Capture the cell that displays the provided text and extract its [X, Y] central coordinate. 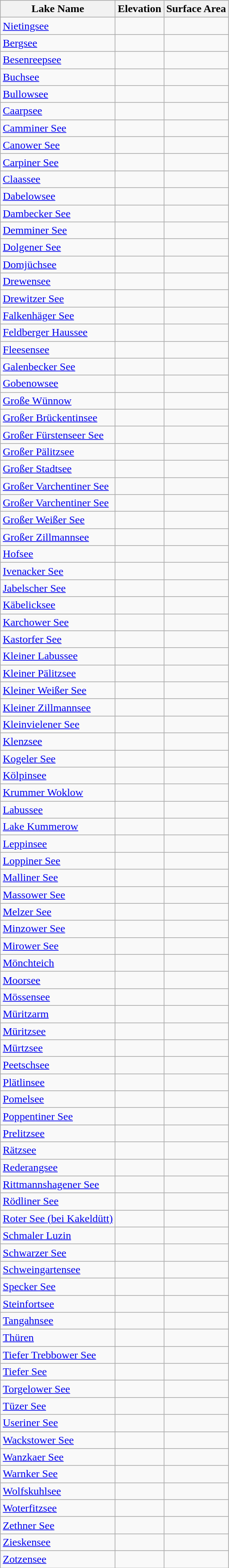
Surface Area [196, 9]
Useriner See [58, 1423]
Große Wünnow [58, 401]
Tiefer See [58, 1372]
Roter See (bei Kakeldütt) [58, 1218]
Bullowsee [58, 94]
Domjüchsee [58, 265]
Woterfitzsee [58, 1508]
Müritzsee [58, 1031]
Kleiner Labussee [58, 656]
Fleesensee [58, 350]
Pomelsee [58, 1099]
Großer Stadtsee [58, 469]
Zieskensee [58, 1542]
Zethner See [58, 1525]
Großer Weißer See [58, 520]
Dabelowsee [58, 196]
Prelitzsee [58, 1133]
Kleiner Zillmannsee [58, 707]
Klenzsee [58, 741]
Mürtzsee [58, 1048]
Lake Name [58, 9]
Rittmannshagener See [58, 1184]
Moorsee [58, 980]
Falkenhäger See [58, 316]
Drewitzer See [58, 299]
Großer Fürstenseer See [58, 435]
Tüzer See [58, 1406]
Schweingartensee [58, 1269]
Loppiner See [58, 861]
Tiefer Trebbower See [58, 1355]
Großer Zillmannsee [58, 537]
Kölpinsee [58, 776]
Mönchteich [58, 963]
Peetschsee [58, 1065]
Labussee [58, 810]
Dolgener See [58, 248]
Steinfortsee [58, 1304]
Claassee [58, 179]
Schwarzer See [58, 1252]
Schmaler Luzin [58, 1235]
Mirower See [58, 946]
Drewensee [58, 282]
Specker See [58, 1286]
Nietingsee [58, 26]
Poppentiner See [58, 1116]
Malliner See [58, 878]
Kleiner Pälitzsee [58, 673]
Großer Pälitzsee [58, 452]
Wanzkaer See [58, 1457]
Bergsee [58, 43]
Rödliner See [58, 1201]
Feldberger Haussee [58, 333]
Gobenowsee [58, 384]
Rederangsee [58, 1167]
Dambecker See [58, 214]
Kleinvielener See [58, 724]
Thüren [58, 1338]
Müritzarm [58, 1014]
Jabelscher See [58, 588]
Mössensee [58, 997]
Lake Kummerow [58, 827]
Plätlinsee [58, 1082]
Torgelower See [58, 1389]
Caarpsee [58, 111]
Kastorfer See [58, 639]
Canower See [58, 145]
Elevation [140, 9]
Besenreepsee [58, 60]
Minzower See [58, 929]
Großer Brückentinsee [58, 418]
Hofsee [58, 554]
Carpiner See [58, 162]
Krummer Woklow [58, 793]
Buchsee [58, 77]
Demminer See [58, 231]
Kleiner Weißer See [58, 690]
Leppinsee [58, 844]
Ivenacker See [58, 571]
Melzer See [58, 912]
Zotzensee [58, 1559]
Wolfskuhlsee [58, 1491]
Rätzsee [58, 1150]
Karchower See [58, 622]
Wackstower See [58, 1440]
Kogeler See [58, 759]
Galenbecker See [58, 367]
Warnker See [58, 1474]
Käbelicksee [58, 605]
Camminer See [58, 128]
Tangahnsee [58, 1321]
Massower See [58, 895]
